Locate the cell with the specified text and output its (X, Y) center coordinate. 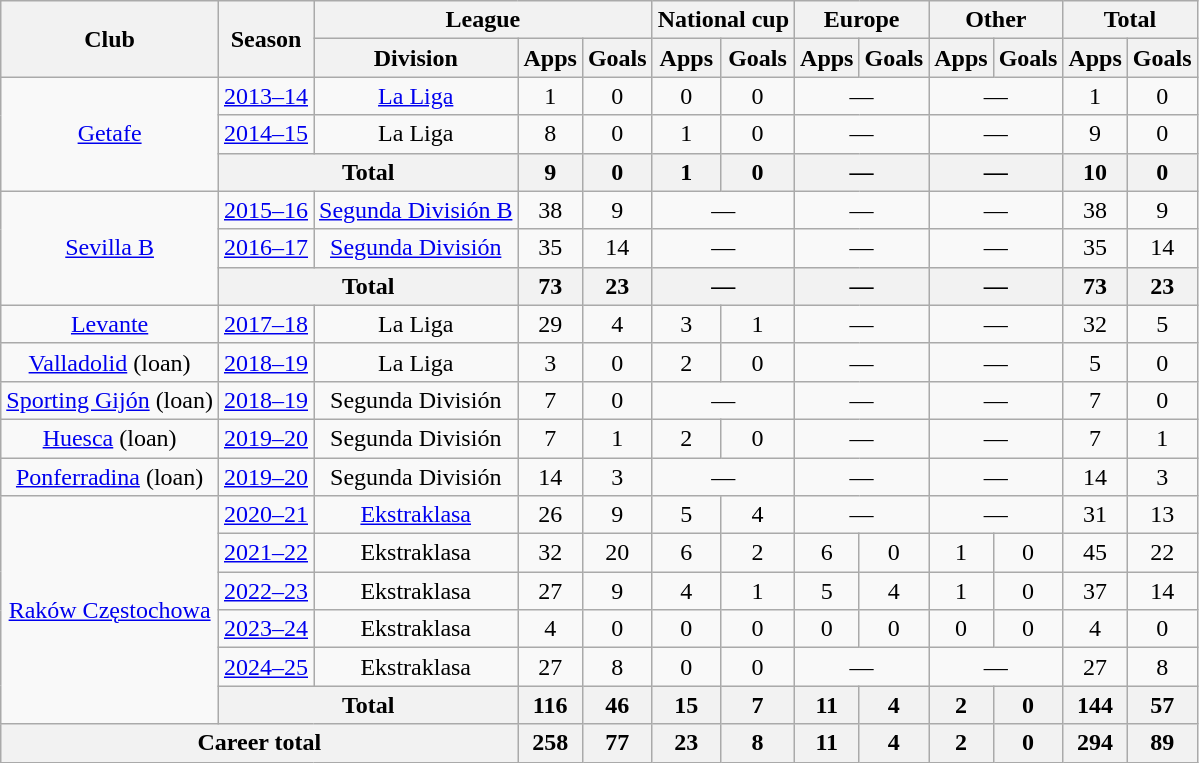
Division (416, 58)
15 (686, 705)
2021–22 (266, 553)
89 (1162, 743)
2020–21 (266, 515)
Huesca (loan) (110, 438)
Raków Częstochowa (110, 610)
45 (1095, 553)
Ponferradina (loan) (110, 477)
Sevilla B (110, 248)
Segunda División B (416, 210)
77 (617, 743)
22 (1162, 553)
2016–17 (266, 248)
Valladolid (loan) (110, 362)
2015–16 (266, 210)
20 (617, 553)
2023–24 (266, 629)
Season (266, 39)
National cup (723, 20)
Sporting Gijón (loan) (110, 400)
2024–25 (266, 667)
Europe (862, 20)
31 (1095, 515)
29 (550, 324)
Other (996, 20)
144 (1095, 705)
116 (550, 705)
294 (1095, 743)
57 (1162, 705)
37 (1095, 591)
League (484, 20)
2017–18 (266, 324)
Career total (260, 743)
Levante (110, 324)
2022–23 (266, 591)
13 (1162, 515)
2014–15 (266, 134)
26 (550, 515)
10 (1095, 172)
46 (617, 705)
Club (110, 39)
Getafe (110, 134)
258 (550, 743)
2013–14 (266, 96)
